For the text-containing cell, return its midpoint in [X, Y] coordinate format. 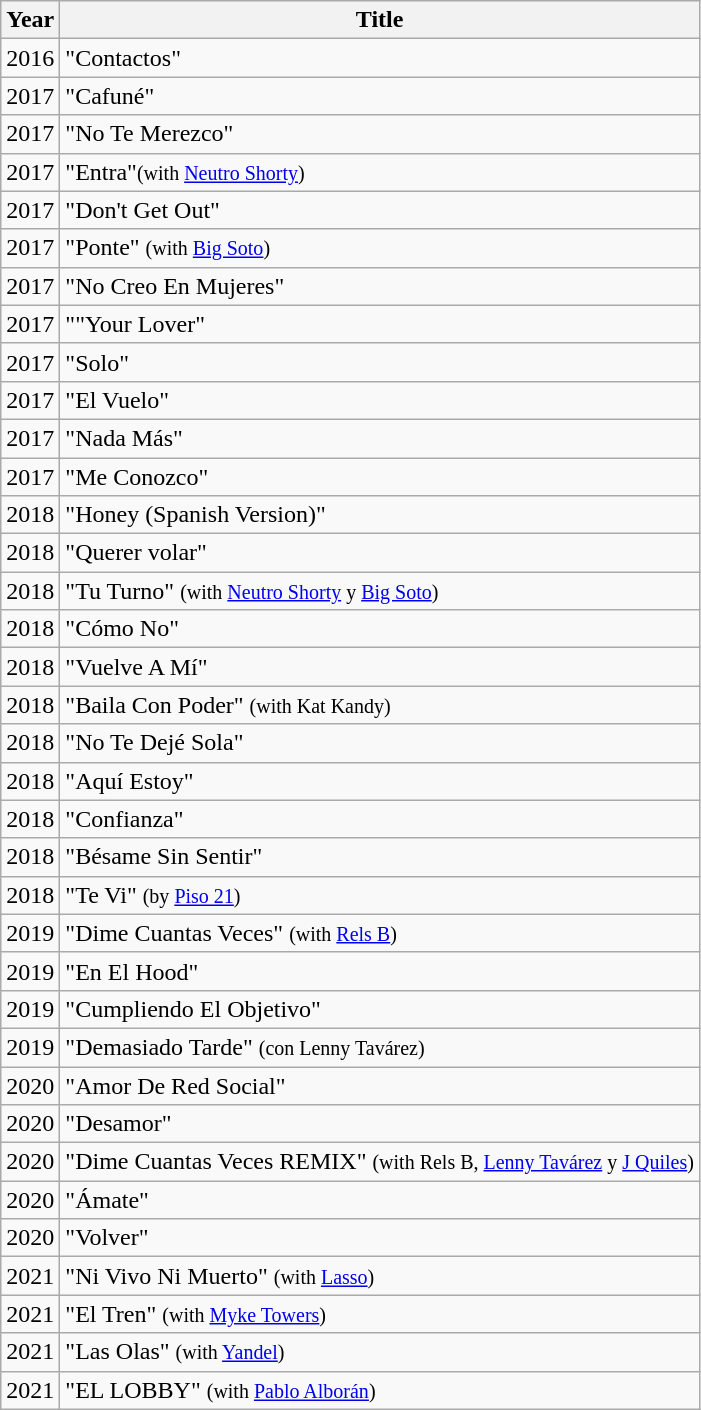
"No Te Dejé Sola" [380, 743]
"Aquí Estoy" [380, 781]
"El Vuelo" [380, 400]
Year [30, 20]
"Nada Más" [380, 438]
"Dime Cuantas Veces" (with Rels B) [380, 933]
"Dime Cuantas Veces REMIX" (with Rels B, Lenny Tavárez y J Quiles) [380, 1162]
"Demasiado Tarde" (con Lenny Tavárez) [380, 1047]
"Confianza" [380, 819]
"No Creo En Mujeres" [380, 286]
"Te Vi" (by Piso 21) [380, 895]
"Honey (Spanish Version)" [380, 515]
"Me Conozco" [380, 477]
"Ni Vivo Ni Muerto" (with Lasso) [380, 1276]
"En El Hood" [380, 971]
"EL LOBBY" (with Pablo Alborán) [380, 1390]
"Desamor" [380, 1124]
"Ponte" (with Big Soto) [380, 248]
"Vuelve A Mí" [380, 667]
"Volver" [380, 1238]
"Cumpliendo El Objetivo" [380, 1009]
""Your Lover" [380, 324]
"Cafuné" [380, 96]
"Entra"(with Neutro Shorty) [380, 172]
"Bésame Sin Sentir" [380, 857]
"Don't Get Out" [380, 210]
"Contactos" [380, 58]
"Baila Con Poder" (with Kat Kandy) [380, 705]
2016 [30, 58]
"No Te Merezco" [380, 134]
"Las Olas" (with Yandel) [380, 1352]
"Amor De Red Social" [380, 1085]
"Ámate" [380, 1200]
"Solo" [380, 362]
"El Tren" (with Myke Towers) [380, 1314]
"Cómo No" [380, 629]
"Tu Turno" (with Neutro Shorty y Big Soto) [380, 591]
Title [380, 20]
"Querer volar" [380, 553]
